Find where the given text appears and provide that cell's center as (x, y) coordinate. 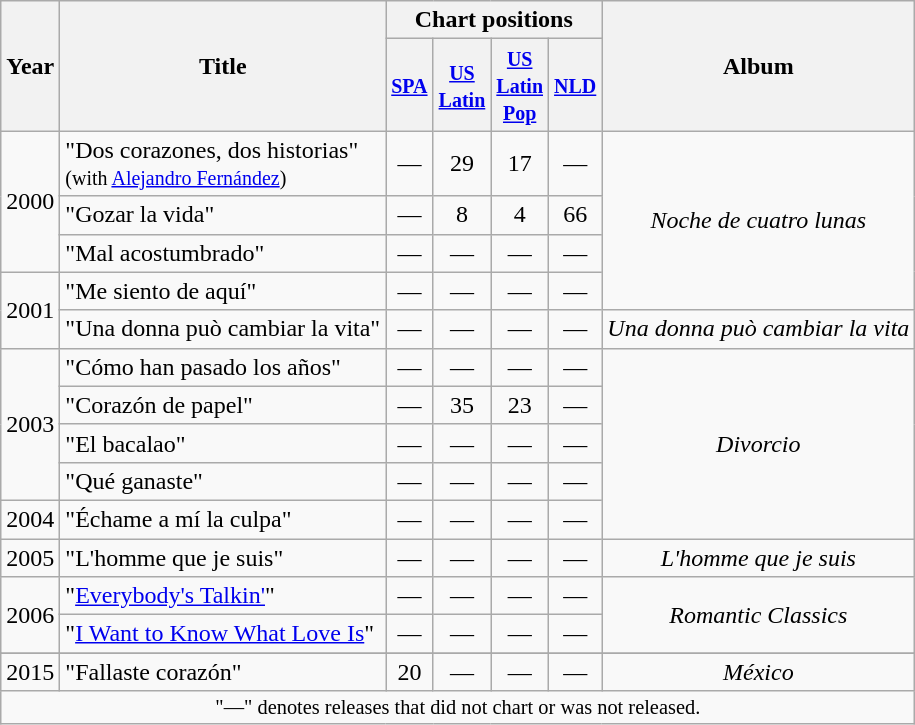
2015 (30, 672)
"Cómo han pasado los años" (223, 367)
SPA (410, 85)
Album (758, 66)
"Una donna può cambiar la vita" (223, 329)
2000 (30, 202)
USLatin Pop (520, 85)
Una donna può cambiar la vita (758, 329)
"Échame a mí la culpa" (223, 519)
2004 (30, 519)
23 (520, 405)
Title (223, 66)
2001 (30, 310)
"Everybody's Talkin'" (223, 596)
20 (410, 672)
"Fallaste corazón" (223, 672)
17 (520, 164)
Romantic Classics (758, 615)
2003 (30, 424)
"Mal acostumbrado" (223, 253)
Divorcio (758, 443)
L'homme que je suis (758, 557)
"El bacalao" (223, 443)
"I Want to Know What Love Is" (223, 634)
2006 (30, 615)
Year (30, 66)
2005 (30, 557)
"Dos corazones, dos historias"(with Alejandro Fernández) (223, 164)
66 (576, 215)
8 (462, 215)
"Corazón de papel" (223, 405)
México (758, 672)
Noche de cuatro lunas (758, 220)
35 (462, 405)
NLD (576, 85)
"Gozar la vida" (223, 215)
"L'homme que je suis" (223, 557)
"Qué ganaste" (223, 481)
29 (462, 164)
Chart positions (494, 20)
"—" denotes releases that did not chart or was not released. (458, 708)
USLatin (462, 85)
"Me siento de aquí" (223, 291)
4 (520, 215)
